Capture the cell that displays the provided text and extract its (x, y) central coordinate. 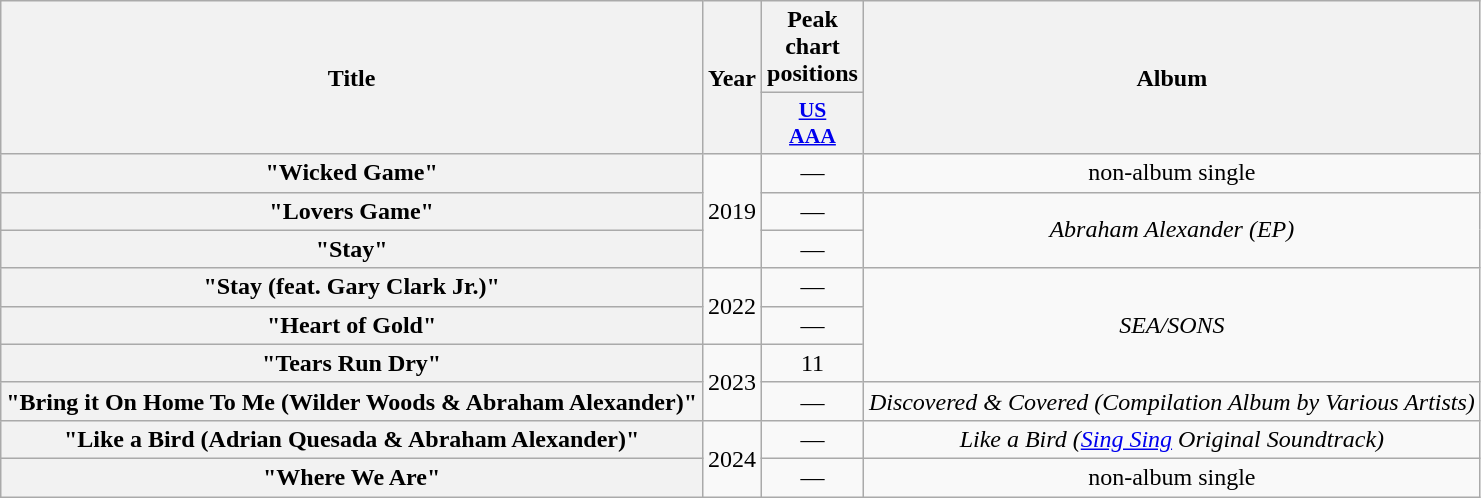
2023 (732, 382)
Like a Bird (Sing Sing Original Soundtrack) (1172, 439)
2022 (732, 306)
2019 (732, 211)
Year (732, 78)
"Bring it On Home To Me (Wilder Woods & Abraham Alexander)" (352, 401)
"Like a Bird (Adrian Quesada & Abraham Alexander)" (352, 439)
2024 (732, 458)
"Lovers Game" (352, 211)
"Wicked Game" (352, 173)
Title (352, 78)
11 (813, 363)
Album (1172, 78)
"Stay" (352, 249)
"Stay (feat. Gary Clark Jr.)" (352, 287)
"Heart of Gold" (352, 325)
"Where We Are" (352, 477)
"Tears Run Dry" (352, 363)
USAAA (813, 124)
SEA/SONS (1172, 325)
Abraham Alexander (EP) (1172, 230)
Discovered & Covered (Compilation Album by Various Artists) (1172, 401)
Peak chart positions (813, 47)
